Return [X, Y] of the center of cell containing provided text 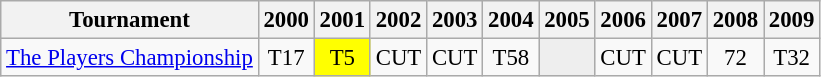
Tournament [130, 20]
2005 [567, 20]
72 [735, 58]
2003 [455, 20]
The Players Championship [130, 58]
2001 [342, 20]
T17 [286, 58]
2002 [398, 20]
2004 [511, 20]
2009 [792, 20]
2007 [679, 20]
2006 [623, 20]
2000 [286, 20]
T32 [792, 58]
T58 [511, 58]
T5 [342, 58]
2008 [735, 20]
